Extract the [X, Y] coordinate from the center of the cell holding the provided text.  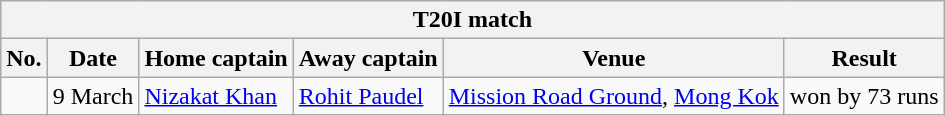
9 March [93, 96]
Venue [614, 58]
Nizakat Khan [216, 96]
Result [864, 58]
Date [93, 58]
Mission Road Ground, Mong Kok [614, 96]
T20I match [472, 20]
No. [24, 58]
Away captain [368, 58]
won by 73 runs [864, 96]
Home captain [216, 58]
Rohit Paudel [368, 96]
